Pinpoint the cell where the given text exists, returning its [x, y] midpoint coordinate. 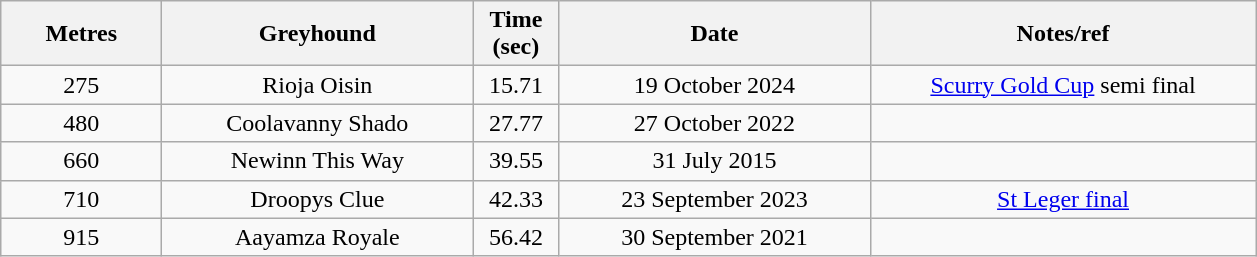
Droopys Clue [318, 199]
710 [82, 199]
915 [82, 237]
27.77 [516, 123]
30 September 2021 [714, 237]
56.42 [516, 237]
Time (sec) [516, 34]
27 October 2022 [714, 123]
Greyhound [318, 34]
19 October 2024 [714, 85]
Rioja Oisin [318, 85]
660 [82, 161]
Aayamza Royale [318, 237]
St Leger final [1063, 199]
Notes/ref [1063, 34]
275 [82, 85]
Date [714, 34]
39.55 [516, 161]
Newinn This Way [318, 161]
42.33 [516, 199]
Coolavanny Shado [318, 123]
480 [82, 123]
15.71 [516, 85]
23 September 2023 [714, 199]
Scurry Gold Cup semi final [1063, 85]
Metres [82, 34]
31 July 2015 [714, 161]
